Search for the cell housing the specified text and yield its [X, Y] center coordinate. 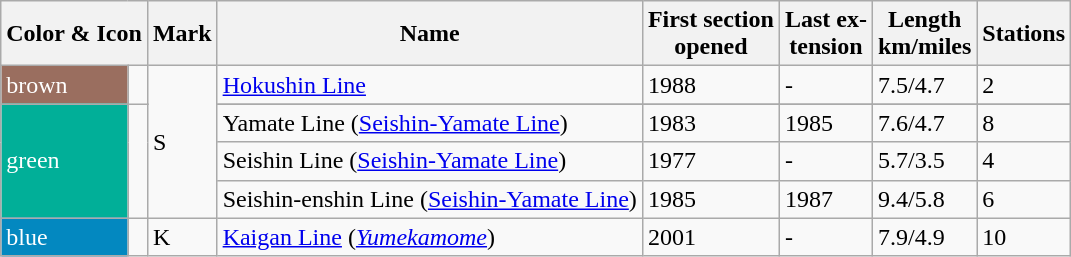
S [182, 142]
1983 [710, 123]
Color & Icon [74, 34]
7.6/4.7 [924, 123]
Name [430, 34]
5.7/3.5 [924, 161]
7.5/4.7 [924, 85]
1988 [710, 85]
4 [1024, 161]
9.4/5.8 [924, 199]
blue [64, 237]
Lengthkm/miles [924, 34]
Hokushin Line [430, 85]
2001 [710, 237]
green [64, 161]
Mark [182, 34]
First sectionopened [710, 34]
2 [1024, 85]
6 [1024, 199]
Seishin-enshin Line (Seishin-Yamate Line) [430, 199]
K [182, 237]
brown [64, 85]
1977 [710, 161]
Last ex-tension [826, 34]
1987 [826, 199]
10 [1024, 237]
Stations [1024, 34]
Seishin Line (Seishin-Yamate Line) [430, 161]
Kaigan Line (Yumekamome) [430, 237]
8 [1024, 123]
Yamate Line (Seishin-Yamate Line) [430, 123]
7.9/4.9 [924, 237]
